Search for the cell housing the specified text and yield its [X, Y] center coordinate. 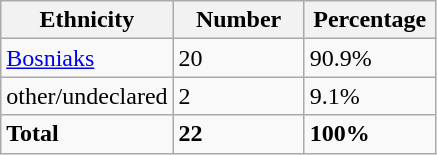
Ethnicity [87, 20]
100% [370, 134]
90.9% [370, 58]
2 [238, 96]
22 [238, 134]
Number [238, 20]
Percentage [370, 20]
Bosniaks [87, 58]
other/undeclared [87, 96]
9.1% [370, 96]
20 [238, 58]
Total [87, 134]
